Extract the [x, y] coordinate from the center of the cell holding the provided text.  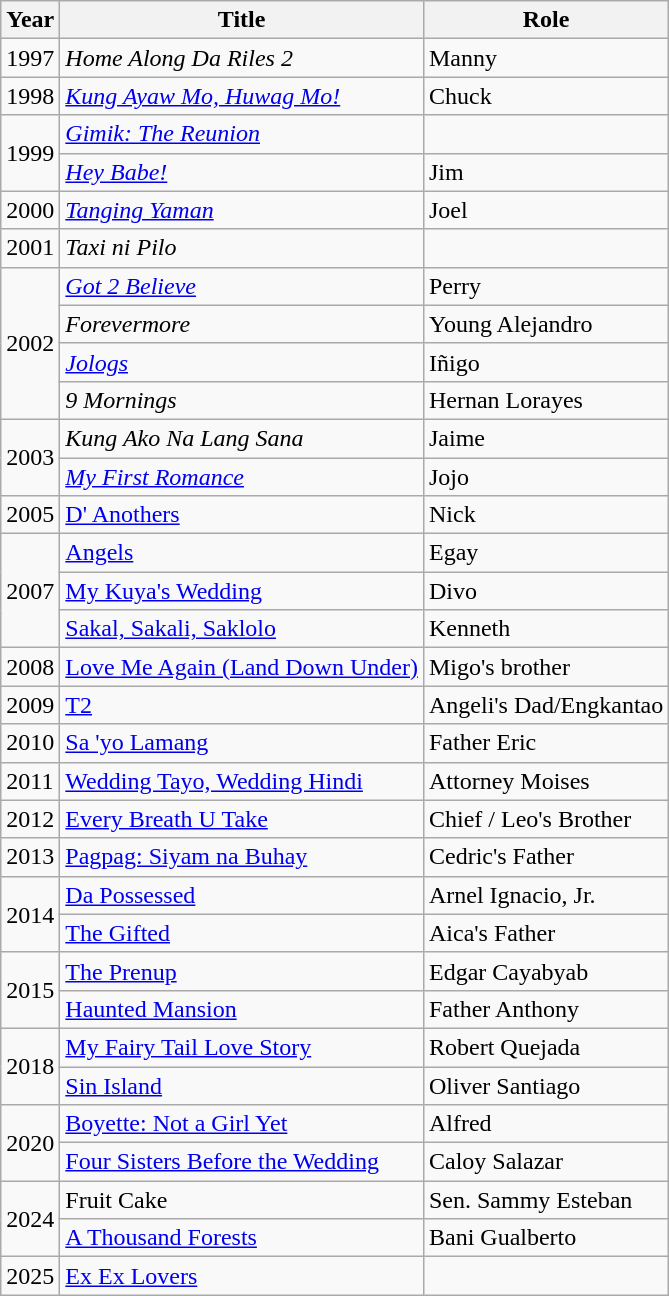
Aica's Father [546, 933]
2005 [30, 515]
Father Anthony [546, 1009]
Angels [242, 553]
2014 [30, 914]
Oliver Santiago [546, 1085]
Kenneth [546, 629]
9 Mornings [242, 400]
Chuck [546, 96]
2025 [30, 1276]
Sen. Sammy Esteban [546, 1200]
Perry [546, 286]
My Fairy Tail Love Story [242, 1047]
Jaime [546, 438]
Father Eric [546, 743]
Jim [546, 172]
1997 [30, 58]
2010 [30, 743]
2015 [30, 990]
2009 [30, 705]
2007 [30, 591]
Ex Ex Lovers [242, 1276]
Tanging Yaman [242, 210]
2011 [30, 781]
A Thousand Forests [242, 1238]
Cedric's Father [546, 857]
The Prenup [242, 971]
Title [242, 20]
Got 2 Believe [242, 286]
Taxi ni Pilo [242, 248]
Angeli's Dad/Engkantao [546, 705]
Gimik: The Reunion [242, 134]
1999 [30, 153]
2008 [30, 667]
Pagpag: Siyam na Buhay [242, 857]
Every Breath U Take [242, 819]
Kung Ako Na Lang Sana [242, 438]
Alfred [546, 1124]
Four Sisters Before the Wedding [242, 1162]
Da Possessed [242, 895]
Bani Gualberto [546, 1238]
Divo [546, 591]
2001 [30, 248]
T2 [242, 705]
2003 [30, 457]
Sakal, Sakali, Saklolo [242, 629]
Haunted Mansion [242, 1009]
Joel [546, 210]
The Gifted [242, 933]
1998 [30, 96]
Egay [546, 553]
2000 [30, 210]
2024 [30, 1219]
Love Me Again (Land Down Under) [242, 667]
Jologs [242, 362]
Wedding Tayo, Wedding Hindi [242, 781]
D' Anothers [242, 515]
Attorney Moises [546, 781]
Fruit Cake [242, 1200]
Sa 'yo Lamang [242, 743]
2020 [30, 1143]
Robert Quejada [546, 1047]
Migo's brother [546, 667]
Kung Ayaw Mo, Huwag Mo! [242, 96]
2012 [30, 819]
Caloy Salazar [546, 1162]
Hernan Lorayes [546, 400]
Chief / Leo's Brother [546, 819]
Nick [546, 515]
Year [30, 20]
Arnel Ignacio, Jr. [546, 895]
Hey Babe! [242, 172]
2013 [30, 857]
Forevermore [242, 324]
Young Alejandro [546, 324]
Sin Island [242, 1085]
Role [546, 20]
2002 [30, 343]
My First Romance [242, 477]
2018 [30, 1066]
Manny [546, 58]
Edgar Cayabyab [546, 971]
My Kuya's Wedding [242, 591]
Jojo [546, 477]
Home Along Da Riles 2 [242, 58]
Boyette: Not a Girl Yet [242, 1124]
Iñigo [546, 362]
